Provide the [X, Y] coordinate of the cell's center where the given text is located.  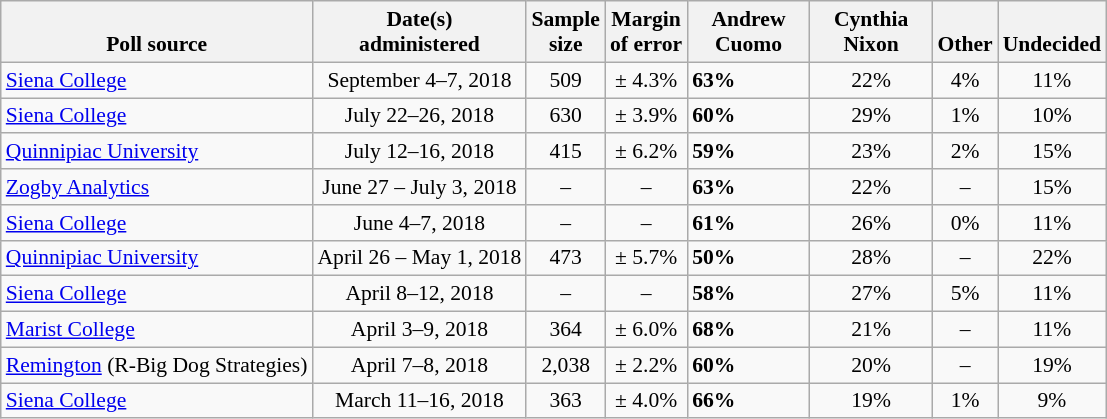
July 22–26, 2018 [419, 116]
April 7–8, 2018 [419, 365]
September 4–7, 2018 [419, 80]
21% [872, 330]
March 11–16, 2018 [419, 401]
2,038 [565, 365]
68% [748, 330]
27% [872, 294]
58% [748, 294]
26% [872, 223]
Samplesize [565, 32]
50% [748, 258]
66% [748, 401]
± 2.2% [646, 365]
April 26 – May 1, 2018 [419, 258]
5% [964, 294]
CynthiaNixon [872, 32]
Marginof error [646, 32]
20% [872, 365]
509 [565, 80]
Zogby Analytics [157, 187]
± 5.7% [646, 258]
415 [565, 152]
473 [565, 258]
Date(s)administered [419, 32]
364 [565, 330]
9% [1052, 401]
28% [872, 258]
630 [565, 116]
Marist College [157, 330]
± 4.3% [646, 80]
June 27 – July 3, 2018 [419, 187]
59% [748, 152]
April 8–12, 2018 [419, 294]
Remington (R-Big Dog Strategies) [157, 365]
Other [964, 32]
Poll source [157, 32]
Undecided [1052, 32]
61% [748, 223]
June 4–7, 2018 [419, 223]
AndrewCuomo [748, 32]
4% [964, 80]
July 12–16, 2018 [419, 152]
2% [964, 152]
363 [565, 401]
29% [872, 116]
April 3–9, 2018 [419, 330]
0% [964, 223]
23% [872, 152]
± 3.9% [646, 116]
± 6.2% [646, 152]
10% [1052, 116]
± 4.0% [646, 401]
± 6.0% [646, 330]
